Provide the [X, Y] coordinate of the cell's center where the given text is located.  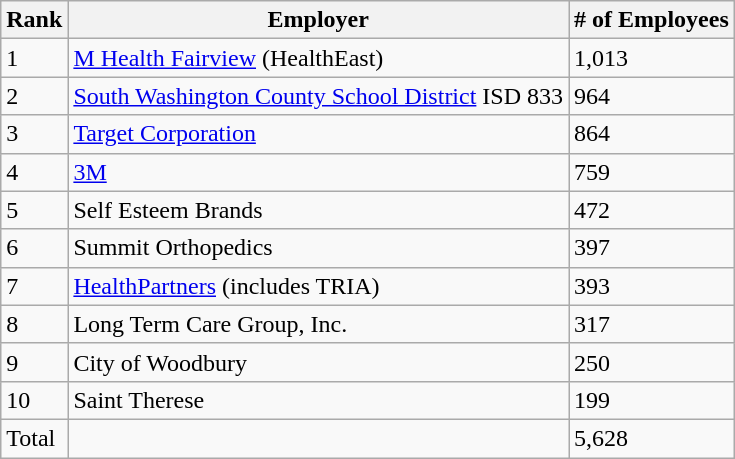
Self Esteem Brands [318, 210]
# of Employees [652, 20]
5,628 [652, 438]
5 [34, 210]
3M [318, 172]
Summit Orthopedics [318, 248]
Total [34, 438]
10 [34, 400]
964 [652, 96]
4 [34, 172]
M Health Fairview (HealthEast) [318, 58]
393 [652, 286]
250 [652, 362]
City of Woodbury [318, 362]
397 [652, 248]
Long Term Care Group, Inc. [318, 324]
7 [34, 286]
1 [34, 58]
759 [652, 172]
8 [34, 324]
Saint Therese [318, 400]
472 [652, 210]
2 [34, 96]
864 [652, 134]
199 [652, 400]
HealthPartners (includes TRIA) [318, 286]
3 [34, 134]
Rank [34, 20]
Employer [318, 20]
9 [34, 362]
6 [34, 248]
South Washington County School District ISD 833 [318, 96]
1,013 [652, 58]
Target Corporation [318, 134]
317 [652, 324]
